Detect which cell encompasses the target text, then output its (x, y) center coordinate. 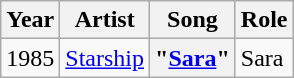
Artist (105, 20)
Role (264, 20)
Year (30, 20)
1985 (30, 58)
Starship (105, 58)
Song (193, 20)
"Sara" (193, 58)
Sara (264, 58)
